From the cell containing the given text, extract its center point as (x, y) coordinate. 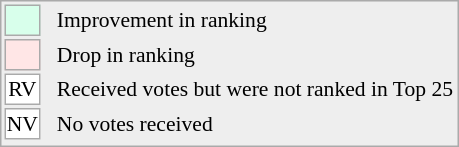
NV (22, 124)
Improvement in ranking (254, 20)
Received votes but were not ranked in Top 25 (254, 90)
Drop in ranking (254, 55)
RV (22, 90)
No votes received (254, 124)
